For the text-containing cell, return its midpoint in (x, y) coordinate format. 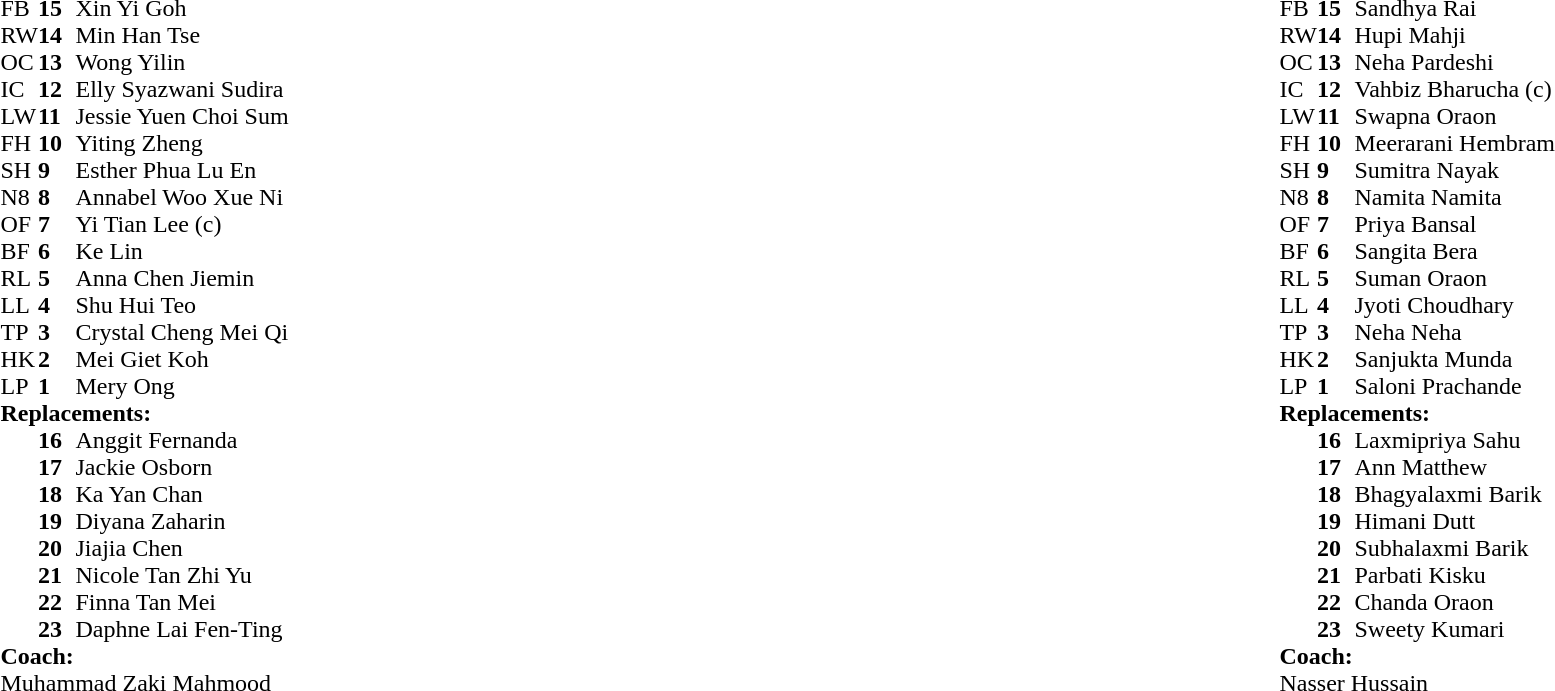
Daphne Lai Fen-Ting (182, 630)
Sweety Kumari (1454, 630)
Mery Ong (182, 386)
Sangita Bera (1454, 252)
Meerarani Hembram (1454, 144)
Anna Chen Jiemin (182, 278)
Min Han Tse (182, 36)
Himani Dutt (1454, 522)
Sanjukta Munda (1454, 360)
Elly Syazwani Sudira (182, 90)
Bhagyalaxmi Barik (1454, 494)
Nicole Tan Zhi Yu (182, 576)
Sumitra Nayak (1454, 170)
Wong Yilin (182, 62)
Parbati Kisku (1454, 576)
Jackie Osborn (182, 468)
Ke Lin (182, 252)
Yi Tian Lee (c) (182, 224)
Jessie Yuen Choi Sum (182, 116)
Ann Matthew (1454, 468)
Diyana Zaharin (182, 522)
Anggit Fernanda (182, 440)
Annabel Woo Xue Ni (182, 198)
Jiajia Chen (182, 548)
Shu Hui Teo (182, 306)
Crystal Cheng Mei Qi (182, 332)
Saloni Prachande (1454, 386)
Priya Bansal (1454, 224)
Finna Tan Mei (182, 602)
Esther Phua Lu En (182, 170)
Suman Oraon (1454, 278)
Jyoti Choudhary (1454, 306)
Laxmipriya Sahu (1454, 440)
Subhalaxmi Barik (1454, 548)
Chanda Oraon (1454, 602)
Neha Pardeshi (1454, 62)
Mei Giet Koh (182, 360)
Swapna Oraon (1454, 116)
Yiting Zheng (182, 144)
Namita Namita (1454, 198)
Hupi Mahji (1454, 36)
Neha Neha (1454, 332)
Ka Yan Chan (182, 494)
Vahbiz Bharucha (c) (1454, 90)
